For the text-containing cell, return its midpoint in (X, Y) coordinate format. 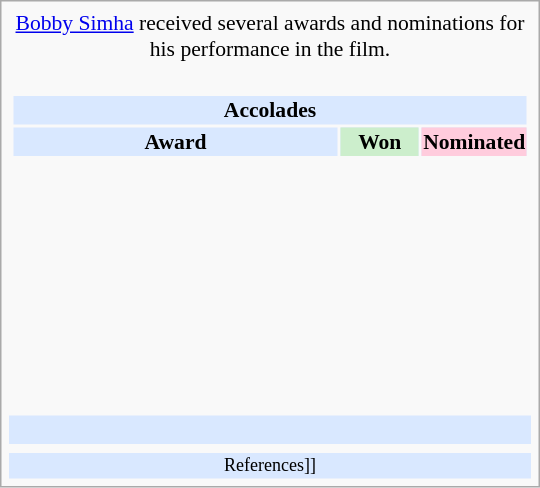
Accolades Award Won Nominated (270, 239)
Accolades (270, 110)
Bobby Simha received several awards and nominations for his performance in the film. (270, 36)
Award (175, 141)
Nominated (474, 141)
Won (380, 141)
References]] (270, 466)
